Return the (X, Y) coordinate for the center point of the cell that contains the specified text.  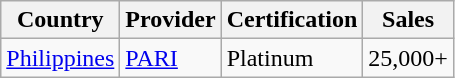
Certification (292, 20)
Sales (408, 20)
Philippines (60, 58)
Platinum (292, 58)
Provider (170, 20)
PARI (170, 58)
Country (60, 20)
25,000+ (408, 58)
